For the text-containing cell, return its midpoint in (X, Y) coordinate format. 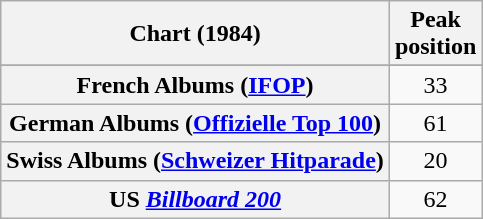
German Albums (Offizielle Top 100) (196, 123)
US Billboard 200 (196, 199)
French Albums (IFOP) (196, 85)
Peakposition (435, 34)
Swiss Albums (Schweizer Hitparade) (196, 161)
Chart (1984) (196, 34)
33 (435, 85)
61 (435, 123)
62 (435, 199)
20 (435, 161)
